Return (x, y) of the center of cell containing provided text 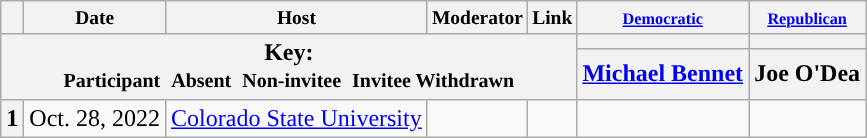
Oct. 28, 2022 (95, 118)
Date (95, 18)
Republican (808, 18)
Michael Bennet (663, 74)
Joe O'Dea (808, 74)
Colorado State University (297, 118)
Moderator (477, 18)
Democratic (663, 18)
Host (297, 18)
1 (12, 118)
Link (552, 18)
Key: Participant Absent Non-invitee Invitee Withdrawn (289, 66)
